Identify which cell holds the provided text, then report its [X, Y] central coordinate. 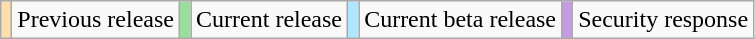
Previous release [96, 20]
Security response [664, 20]
Current beta release [460, 20]
Current release [270, 20]
